Detect which cell encompasses the target text, then output its [X, Y] center coordinate. 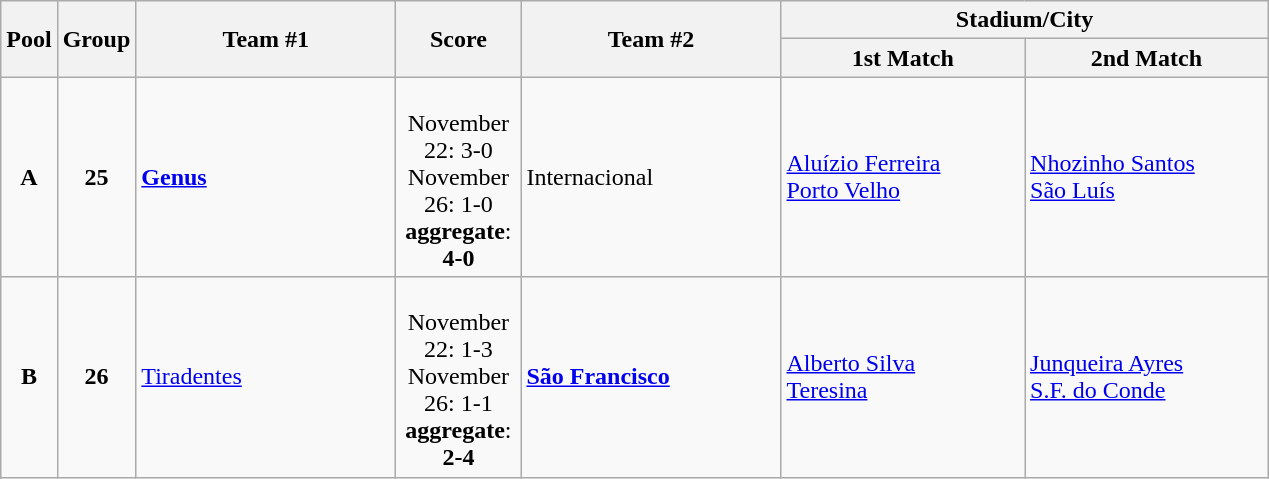
Group [96, 39]
November 22: 1-3 November 26: 1-1 aggregate: 2-4 [458, 377]
November 22: 3-0 November 26: 1-0 aggregate: 4-0 [458, 177]
Score [458, 39]
Nhozinho Santos São Luís [1147, 177]
A [29, 177]
B [29, 377]
1st Match [903, 58]
Internacional [651, 177]
Junqueira Ayres S.F. do Conde [1147, 377]
26 [96, 377]
Tiradentes [266, 377]
Stadium/City [1024, 20]
Alberto Silva Teresina [903, 377]
2nd Match [1147, 58]
Team #1 [266, 39]
Aluízio Ferreira Porto Velho [903, 177]
Genus [266, 177]
São Francisco [651, 377]
Pool [29, 39]
25 [96, 177]
Team #2 [651, 39]
